Identify which cell holds the provided text, then report its [x, y] central coordinate. 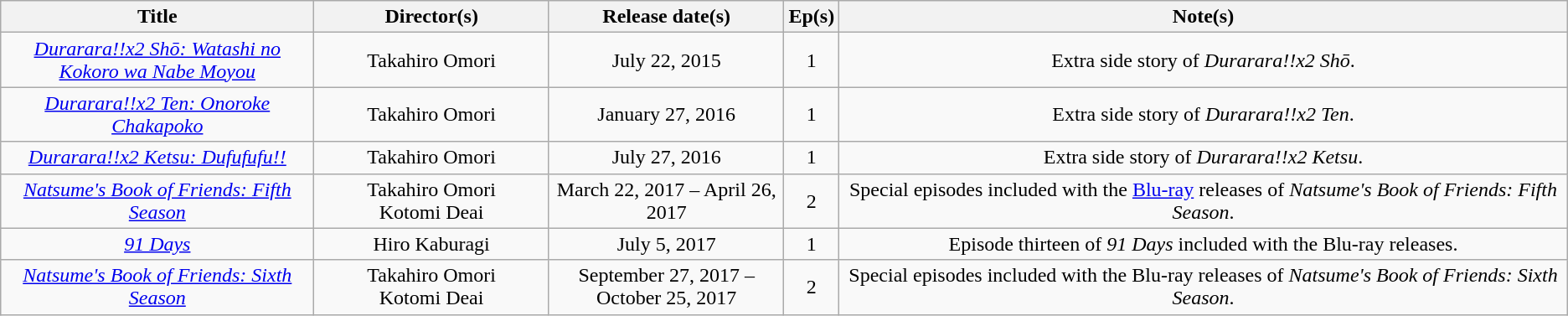
July 27, 2016 [667, 158]
Ep(s) [812, 17]
Natsume's Book of Friends: Sixth Season [157, 287]
Release date(s) [667, 17]
Extra side story of Durarara!!x2 Ketsu. [1204, 158]
Extra side story of Durarara!!x2 Ten. [1204, 114]
Episode thirteen of 91 Days included with the Blu-ray releases. [1204, 244]
Durarara!!x2 Ketsu: Dufufufu!! [157, 158]
Special episodes included with the Blu-ray releases of Natsume's Book of Friends: Sixth Season. [1204, 287]
July 5, 2017 [667, 244]
Title [157, 17]
Special episodes included with the Blu-ray releases of Natsume's Book of Friends: Fifth Season. [1204, 201]
March 22, 2017 – April 26, 2017 [667, 201]
Natsume's Book of Friends: Fifth Season [157, 201]
July 22, 2015 [667, 60]
Durarara!!x2 Ten: Onoroke Chakapoko [157, 114]
Note(s) [1204, 17]
September 27, 2017 – October 25, 2017 [667, 287]
January 27, 2016 [667, 114]
Hiro Kaburagi [432, 244]
Director(s) [432, 17]
Durarara!!x2 Shō: Watashi no Kokoro wa Nabe Moyou [157, 60]
Extra side story of Durarara!!x2 Shō. [1204, 60]
91 Days [157, 244]
